Capture the cell that displays the provided text and extract its [x, y] central coordinate. 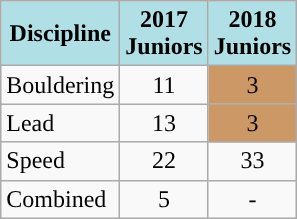
33 [252, 161]
Combined [60, 199]
13 [164, 123]
Bouldering [60, 85]
5 [164, 199]
2017Juniors [164, 34]
Discipline [60, 34]
Lead [60, 123]
22 [164, 161]
- [252, 199]
Speed [60, 161]
11 [164, 85]
2018Juniors [252, 34]
